Return [X, Y] of the center of cell containing provided text 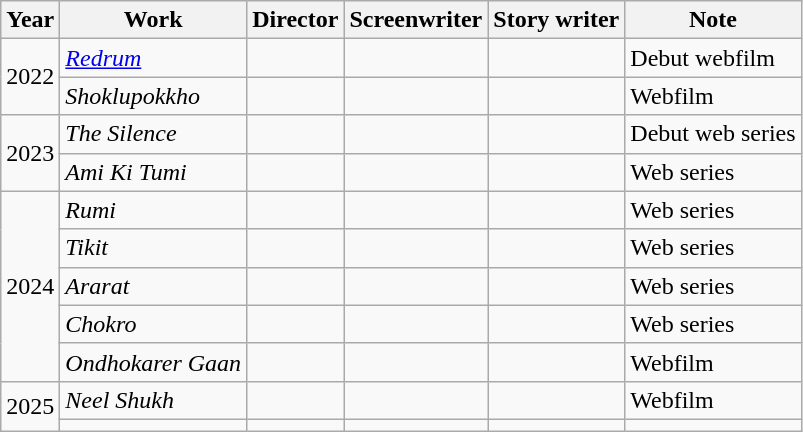
2024 [30, 286]
2022 [30, 77]
Ami Ki Tumi [154, 172]
Redrum [154, 58]
Story writer [556, 20]
Neel Shukh [154, 400]
Chokro [154, 324]
Screenwriter [416, 20]
Work [154, 20]
The Silence [154, 134]
Shoklupokkho [154, 96]
2023 [30, 153]
Rumi [154, 210]
Year [30, 20]
Director [296, 20]
Ondhokarer Gaan [154, 362]
Debut web series [713, 134]
Ararat [154, 286]
Note [713, 20]
Tikit [154, 248]
Debut webfilm [713, 58]
2025 [30, 406]
